Return the (x, y) coordinate for the center point of the cell that contains the specified text.  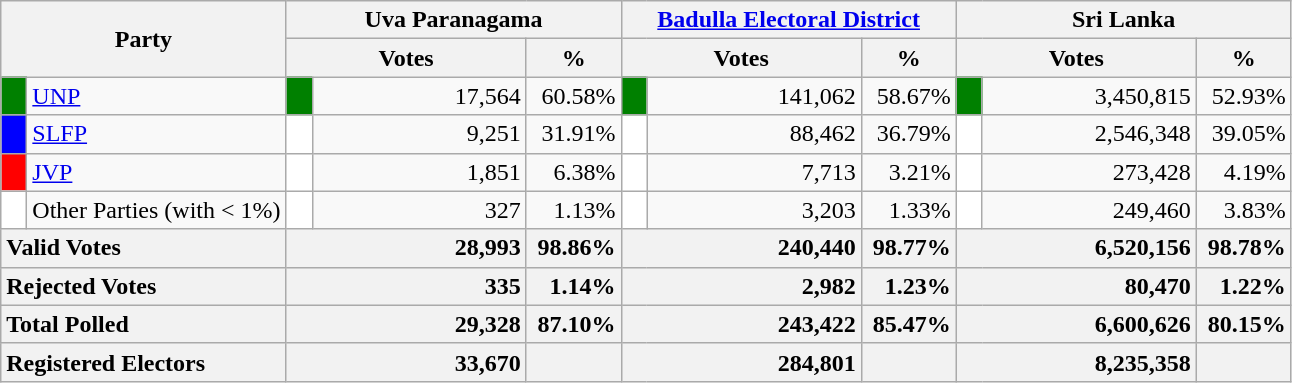
6,600,626 (1076, 324)
Badulla Electoral District (788, 20)
2,982 (741, 286)
Sri Lanka (1124, 20)
1.22% (1244, 286)
33,670 (406, 362)
6,520,156 (1076, 248)
3.83% (1244, 210)
Other Parties (with < 1%) (156, 210)
36.79% (908, 134)
7,713 (754, 172)
29,328 (406, 324)
Total Polled (144, 324)
80.15% (1244, 324)
31.91% (574, 134)
3.21% (908, 172)
Party (144, 39)
327 (419, 210)
3,203 (754, 210)
1.13% (574, 210)
58.67% (908, 96)
273,428 (1089, 172)
1.14% (574, 286)
98.78% (1244, 248)
240,440 (741, 248)
UNP (156, 96)
9,251 (419, 134)
141,062 (754, 96)
98.86% (574, 248)
88,462 (754, 134)
2,546,348 (1089, 134)
Valid Votes (144, 248)
JVP (156, 172)
Registered Electors (144, 362)
SLFP (156, 134)
335 (406, 286)
98.77% (908, 248)
Rejected Votes (144, 286)
85.47% (908, 324)
80,470 (1076, 286)
1.23% (908, 286)
Uva Paranagama (454, 20)
1,851 (419, 172)
284,801 (741, 362)
4.19% (1244, 172)
243,422 (741, 324)
1.33% (908, 210)
8,235,358 (1076, 362)
3,450,815 (1089, 96)
39.05% (1244, 134)
87.10% (574, 324)
6.38% (574, 172)
28,993 (406, 248)
17,564 (419, 96)
60.58% (574, 96)
52.93% (1244, 96)
249,460 (1089, 210)
